Return the (x, y) coordinate for the center point of the cell that contains the specified text.  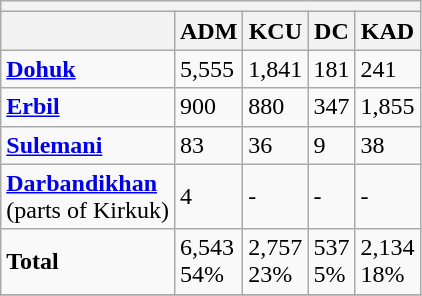
4 (208, 196)
1,855 (388, 107)
880 (276, 107)
Dohuk (88, 69)
KCU (276, 31)
38 (388, 145)
DC (332, 31)
181 (332, 69)
Darbandikhan (parts of Kirkuk) (88, 196)
5375% (332, 262)
36 (276, 145)
KAD (388, 31)
2,134 18% (388, 262)
Sulemani (88, 145)
ADM (208, 31)
5,555 (208, 69)
900 (208, 107)
6,54354% (208, 262)
1,841 (276, 69)
241 (388, 69)
347 (332, 107)
83 (208, 145)
2,75723% (276, 262)
Erbil (88, 107)
9 (332, 145)
Total (88, 262)
